Identify which cell holds the provided text, then report its (x, y) central coordinate. 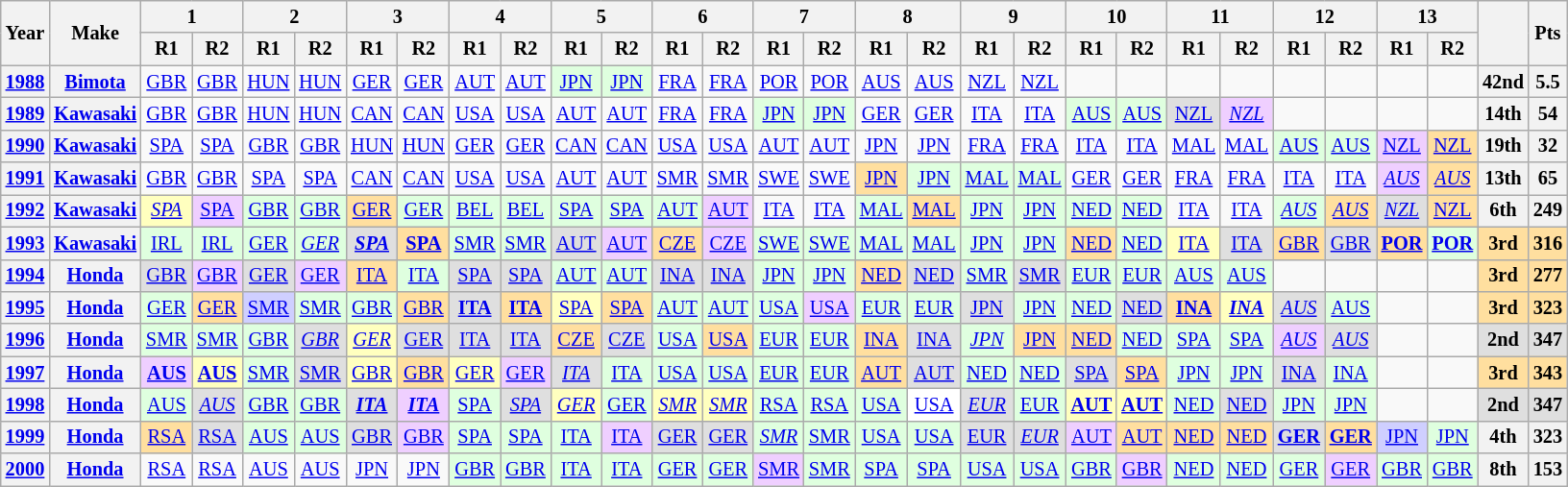
12 (1325, 16)
1994 (25, 276)
Year (25, 33)
5.5 (1548, 82)
Bimota (95, 82)
3 (398, 16)
1 (192, 16)
2 (294, 16)
316 (1548, 243)
5 (601, 16)
Pts (1548, 33)
14th (1503, 113)
1989 (25, 113)
6th (1503, 210)
1996 (25, 340)
1991 (25, 179)
4 (500, 16)
32 (1548, 146)
1992 (25, 210)
Make (95, 33)
1995 (25, 307)
4th (1503, 437)
1988 (25, 82)
8th (1503, 470)
19th (1503, 146)
42nd (1503, 82)
343 (1548, 373)
13th (1503, 179)
1997 (25, 373)
13 (1428, 16)
249 (1548, 210)
8 (908, 16)
1999 (25, 437)
65 (1548, 179)
11 (1220, 16)
2000 (25, 470)
1990 (25, 146)
10 (1116, 16)
277 (1548, 276)
6 (703, 16)
54 (1548, 113)
1998 (25, 404)
7 (803, 16)
9 (1014, 16)
1993 (25, 243)
153 (1548, 470)
